Scan for the cell matching the given text and deliver its [x, y] coordinate at center. 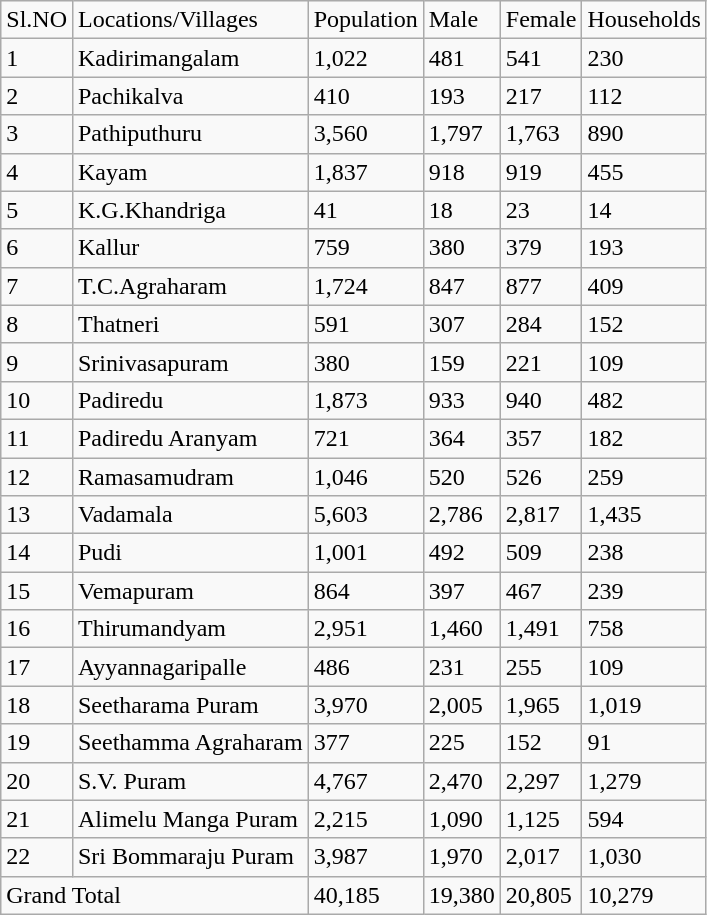
255 [541, 667]
16 [37, 629]
1,022 [366, 58]
231 [462, 667]
2,215 [366, 819]
492 [462, 553]
Pudi [190, 553]
2,786 [462, 515]
721 [366, 438]
Kayam [190, 172]
Thatneri [190, 324]
379 [541, 248]
Grand Total [154, 895]
8 [37, 324]
486 [366, 667]
520 [462, 477]
7 [37, 286]
Sl.NO [37, 20]
526 [541, 477]
225 [462, 743]
1,001 [366, 553]
2,951 [366, 629]
217 [541, 96]
1,125 [541, 819]
1,797 [462, 134]
284 [541, 324]
23 [541, 210]
2,817 [541, 515]
1,970 [462, 857]
918 [462, 172]
13 [37, 515]
19 [37, 743]
Pathiputhuru [190, 134]
847 [462, 286]
409 [644, 286]
Seethamma Agraharam [190, 743]
Thirumandyam [190, 629]
933 [462, 400]
591 [366, 324]
Sri Bommaraju Puram [190, 857]
Female [541, 20]
3,560 [366, 134]
594 [644, 819]
877 [541, 286]
1,724 [366, 286]
3,970 [366, 705]
5,603 [366, 515]
1,090 [462, 819]
4 [37, 172]
Ayyannagaripalle [190, 667]
890 [644, 134]
21 [37, 819]
357 [541, 438]
Population [366, 20]
1,965 [541, 705]
759 [366, 248]
364 [462, 438]
481 [462, 58]
221 [541, 362]
1,019 [644, 705]
15 [37, 591]
940 [541, 400]
Vadamala [190, 515]
2,005 [462, 705]
238 [644, 553]
467 [541, 591]
Alimelu Manga Puram [190, 819]
1,837 [366, 172]
19,380 [462, 895]
Vemapuram [190, 591]
4,767 [366, 781]
3,987 [366, 857]
2 [37, 96]
112 [644, 96]
Srinivasapuram [190, 362]
758 [644, 629]
Ramasamudram [190, 477]
Kadirimangalam [190, 58]
397 [462, 591]
1,491 [541, 629]
Households [644, 20]
259 [644, 477]
482 [644, 400]
230 [644, 58]
20 [37, 781]
377 [366, 743]
Male [462, 20]
12 [37, 477]
1,030 [644, 857]
1,873 [366, 400]
10 [37, 400]
2,017 [541, 857]
410 [366, 96]
864 [366, 591]
20,805 [541, 895]
T.C.Agraharam [190, 286]
1,046 [366, 477]
Pachikalva [190, 96]
1,435 [644, 515]
182 [644, 438]
239 [644, 591]
40,185 [366, 895]
11 [37, 438]
S.V. Puram [190, 781]
41 [366, 210]
Kallur [190, 248]
17 [37, 667]
455 [644, 172]
10,279 [644, 895]
541 [541, 58]
307 [462, 324]
3 [37, 134]
6 [37, 248]
1,460 [462, 629]
9 [37, 362]
Padiredu Aranyam [190, 438]
22 [37, 857]
1 [37, 58]
Seetharama Puram [190, 705]
Locations/Villages [190, 20]
1,279 [644, 781]
91 [644, 743]
2,297 [541, 781]
509 [541, 553]
1,763 [541, 134]
159 [462, 362]
5 [37, 210]
2,470 [462, 781]
K.G.Khandriga [190, 210]
919 [541, 172]
Padiredu [190, 400]
